Search for the cell housing the specified text and yield its (x, y) center coordinate. 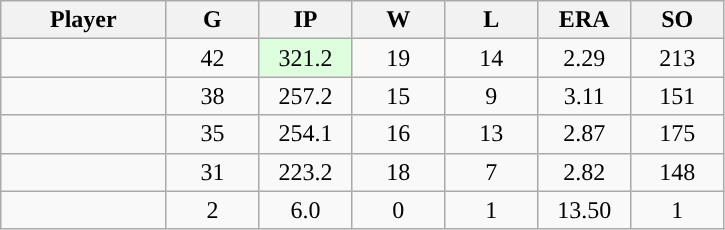
7 (492, 172)
151 (678, 96)
321.2 (306, 58)
3.11 (584, 96)
14 (492, 58)
W (398, 20)
Player (84, 20)
35 (212, 134)
19 (398, 58)
18 (398, 172)
257.2 (306, 96)
38 (212, 96)
31 (212, 172)
IP (306, 20)
213 (678, 58)
16 (398, 134)
254.1 (306, 134)
223.2 (306, 172)
42 (212, 58)
13 (492, 134)
9 (492, 96)
6.0 (306, 210)
2.87 (584, 134)
148 (678, 172)
2.82 (584, 172)
SO (678, 20)
G (212, 20)
ERA (584, 20)
2.29 (584, 58)
15 (398, 96)
175 (678, 134)
2 (212, 210)
0 (398, 210)
13.50 (584, 210)
L (492, 20)
